Pinpoint the cell where the given text exists, returning its [x, y] midpoint coordinate. 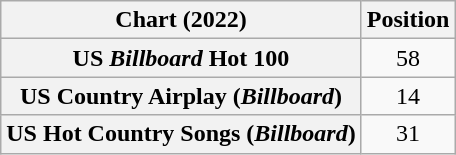
Position [408, 20]
US Billboard Hot 100 [181, 58]
Chart (2022) [181, 20]
58 [408, 58]
31 [408, 134]
14 [408, 96]
US Country Airplay (Billboard) [181, 96]
US Hot Country Songs (Billboard) [181, 134]
